Output the [X, Y] coordinate of the center of the cell containing the given text.  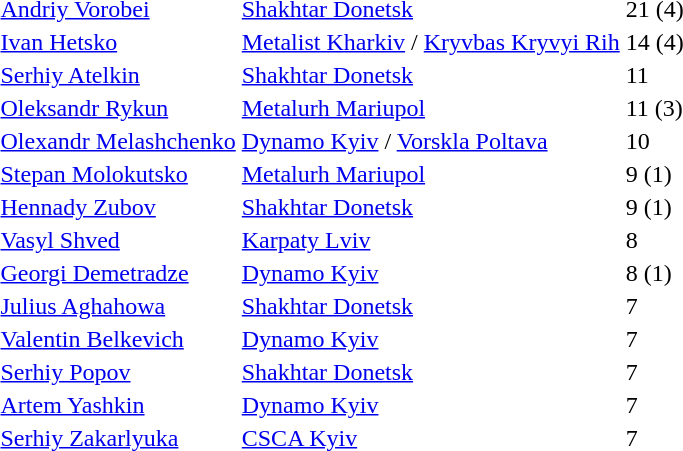
Dynamo Kyiv / Vorskla Poltava [430, 141]
Metalist Kharkiv / Kryvbas Kryvyi Rih [430, 42]
Karpaty Lviv [430, 240]
